Pinpoint the cell where the given text exists, returning its (x, y) midpoint coordinate. 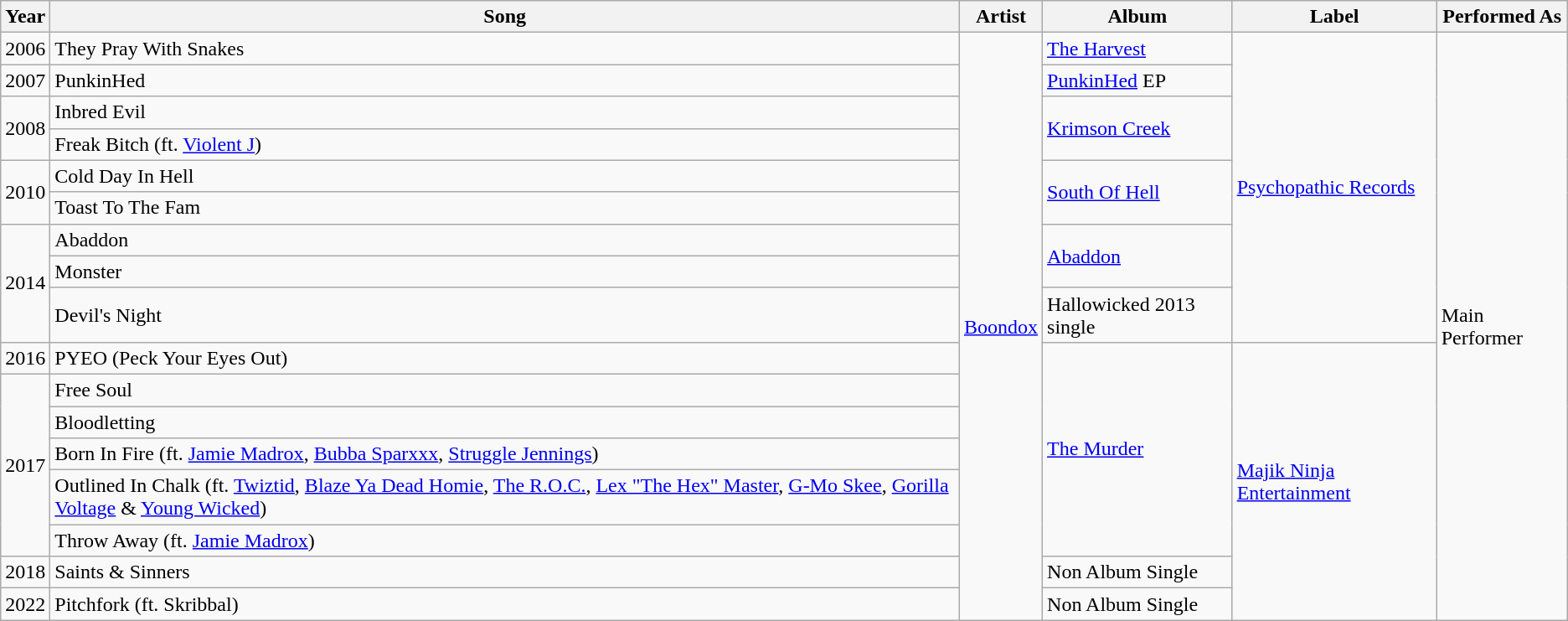
Majik Ninja Entertainment (1334, 481)
2006 (25, 49)
Monster (505, 272)
The Harvest (1137, 49)
Saints & Sinners (505, 572)
Psychopathic Records (1334, 188)
Devil's Night (505, 315)
Throw Away (ft. Jamie Madrox) (505, 541)
2016 (25, 358)
Song (505, 17)
They Pray With Snakes (505, 49)
Born In Fire (ft. Jamie Madrox, Bubba Sparxxx, Struggle Jennings) (505, 454)
PYEO (Peck Your Eyes Out) (505, 358)
PunkinHed EP (1137, 80)
Main Performer (1502, 327)
Cold Day In Hell (505, 176)
Year (25, 17)
2018 (25, 572)
The Murder (1137, 449)
2017 (25, 464)
Label (1334, 17)
Performed As (1502, 17)
Outlined In Chalk (ft. Twiztid, Blaze Ya Dead Homie, The R.O.C., Lex "The Hex" Master, G-Mo Skee, Gorilla Voltage & Young Wicked) (505, 498)
Krimson Creek (1137, 128)
Boondox (1000, 327)
Album (1137, 17)
2008 (25, 128)
Bloodletting (505, 422)
Inbred Evil (505, 112)
Artist (1000, 17)
Freak Bitch (ft. Violent J) (505, 144)
Pitchfork (ft. Skribbal) (505, 604)
2014 (25, 283)
2022 (25, 604)
Free Soul (505, 390)
2010 (25, 192)
2007 (25, 80)
Hallowicked 2013 single (1137, 315)
PunkinHed (505, 80)
South Of Hell (1137, 192)
Toast To The Fam (505, 208)
